For the text-containing cell, return its midpoint in [X, Y] coordinate format. 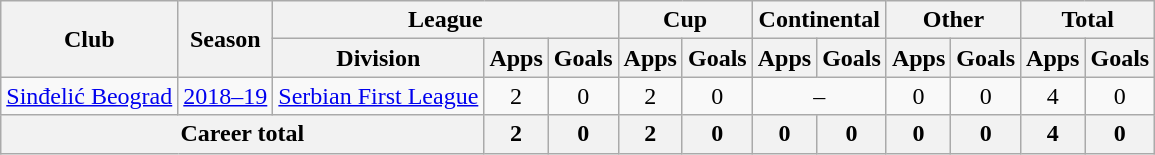
Total [1088, 20]
Career total [242, 134]
Serbian First League [378, 96]
Cup [685, 20]
– [819, 96]
League [446, 20]
2018–19 [226, 96]
Division [378, 58]
Continental [819, 20]
Other [953, 20]
Club [90, 39]
Sinđelić Beograd [90, 96]
Season [226, 39]
